Capture the cell that displays the provided text and extract its (X, Y) central coordinate. 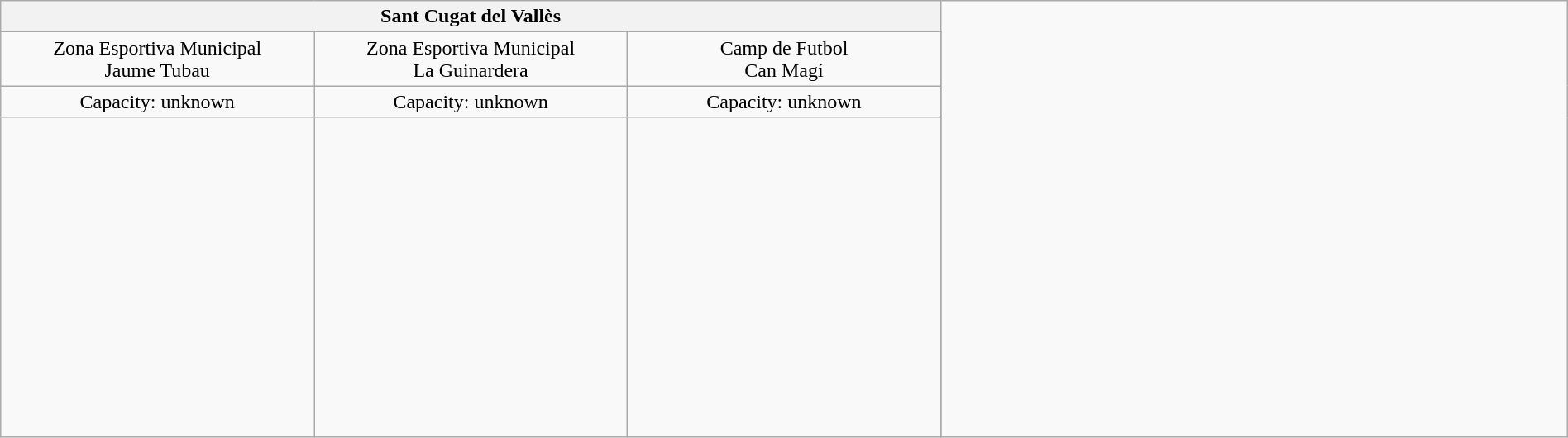
Camp de FutbolCan Magí (784, 60)
Zona Esportiva MunicipalJaume Tubau (157, 60)
Zona Esportiva MunicipalLa Guinardera (471, 60)
Sant Cugat del Vallès (471, 17)
